Output the (x, y) coordinate of the center of the cell containing the given text.  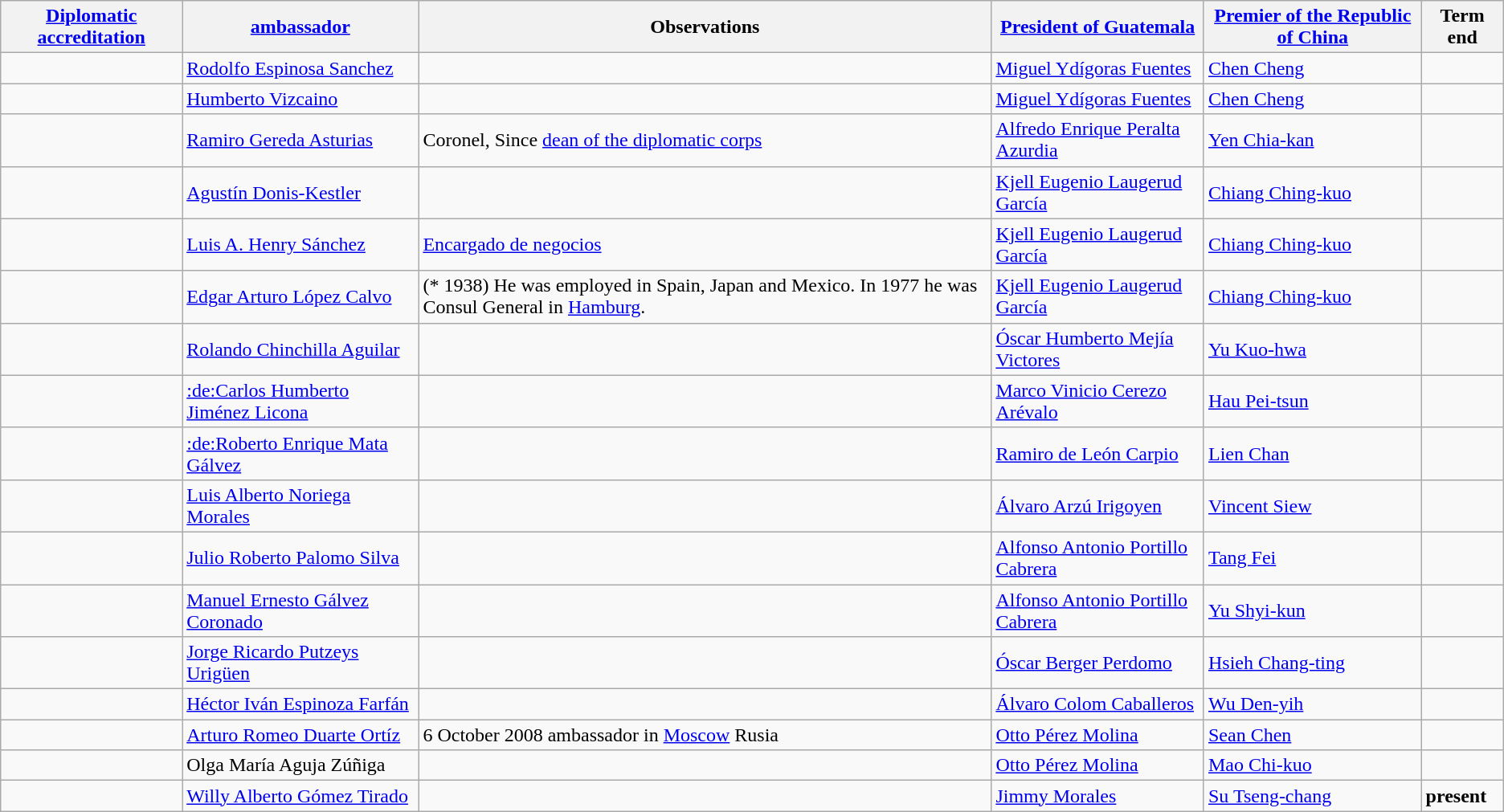
Encargado de negocios (705, 244)
Luis Alberto Noriega Morales (300, 506)
Edgar Arturo López Calvo (300, 297)
Hau Pei-tsun (1313, 402)
Observations (705, 27)
Tang Fei (1313, 557)
Diplomatic accreditation (92, 27)
Agustín Donis-Kestler (300, 193)
Term end (1462, 27)
Héctor Iván Espinoza Farfán (300, 704)
President of Guatemala (1097, 27)
ambassador (300, 27)
present (1462, 796)
:de:Carlos Humberto Jiménez Licona (300, 402)
Ramiro de León Carpio (1097, 453)
Coronel, Since dean of the diplomatic corps (705, 140)
Óscar Humberto Mejía Victores (1097, 349)
:de:Roberto Enrique Mata Gálvez (300, 453)
Marco Vinicio Cerezo Arévalo (1097, 402)
Wu Den-yih (1313, 704)
Álvaro Colom Caballeros (1097, 704)
Olga María Aguja Zúñiga (300, 765)
Hsieh Chang-ting (1313, 663)
6 October 2008 ambassador in Moscow Rusia (705, 735)
Yu Kuo-hwa (1313, 349)
Rodolfo Espinosa Sanchez (300, 68)
Jimmy Morales (1097, 796)
Arturo Romeo Duarte Ortíz (300, 735)
Óscar Berger Perdomo (1097, 663)
Ramiro Gereda Asturias (300, 140)
Julio Roberto Palomo Silva (300, 557)
Yen Chia-kan (1313, 140)
Lien Chan (1313, 453)
Luis A. Henry Sánchez (300, 244)
Premier of the Republic of China (1313, 27)
Yu Shyi-kun (1313, 610)
Manuel Ernesto Gálvez Coronado (300, 610)
Willy Alberto Gómez Tirado (300, 796)
Jorge Ricardo Putzeys Urigüen (300, 663)
Alfredo Enrique Peralta Azurdia (1097, 140)
Rolando Chinchilla Aguilar (300, 349)
Mao Chi-kuo (1313, 765)
Humberto Vizcaino (300, 99)
Álvaro Arzú Irigoyen (1097, 506)
(* 1938) He was employed in Spain, Japan and Mexico. In 1977 he was Consul General in Hamburg. (705, 297)
Su Tseng-chang (1313, 796)
Sean Chen (1313, 735)
Vincent Siew (1313, 506)
